Locate the cell with the specified text and output its (X, Y) center coordinate. 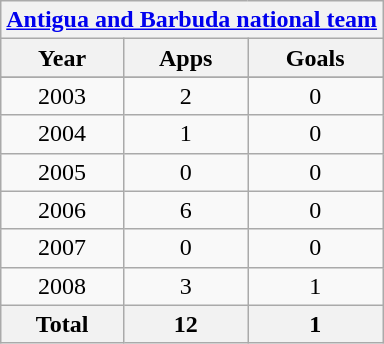
2 (185, 96)
6 (185, 210)
2006 (62, 210)
Apps (185, 58)
2005 (62, 172)
3 (185, 286)
Total (62, 324)
Antigua and Barbuda national team (192, 20)
2007 (62, 248)
2003 (62, 96)
2008 (62, 286)
12 (185, 324)
Year (62, 58)
2004 (62, 134)
Goals (316, 58)
